Return the (X, Y) coordinate for the center point of the cell that contains the specified text.  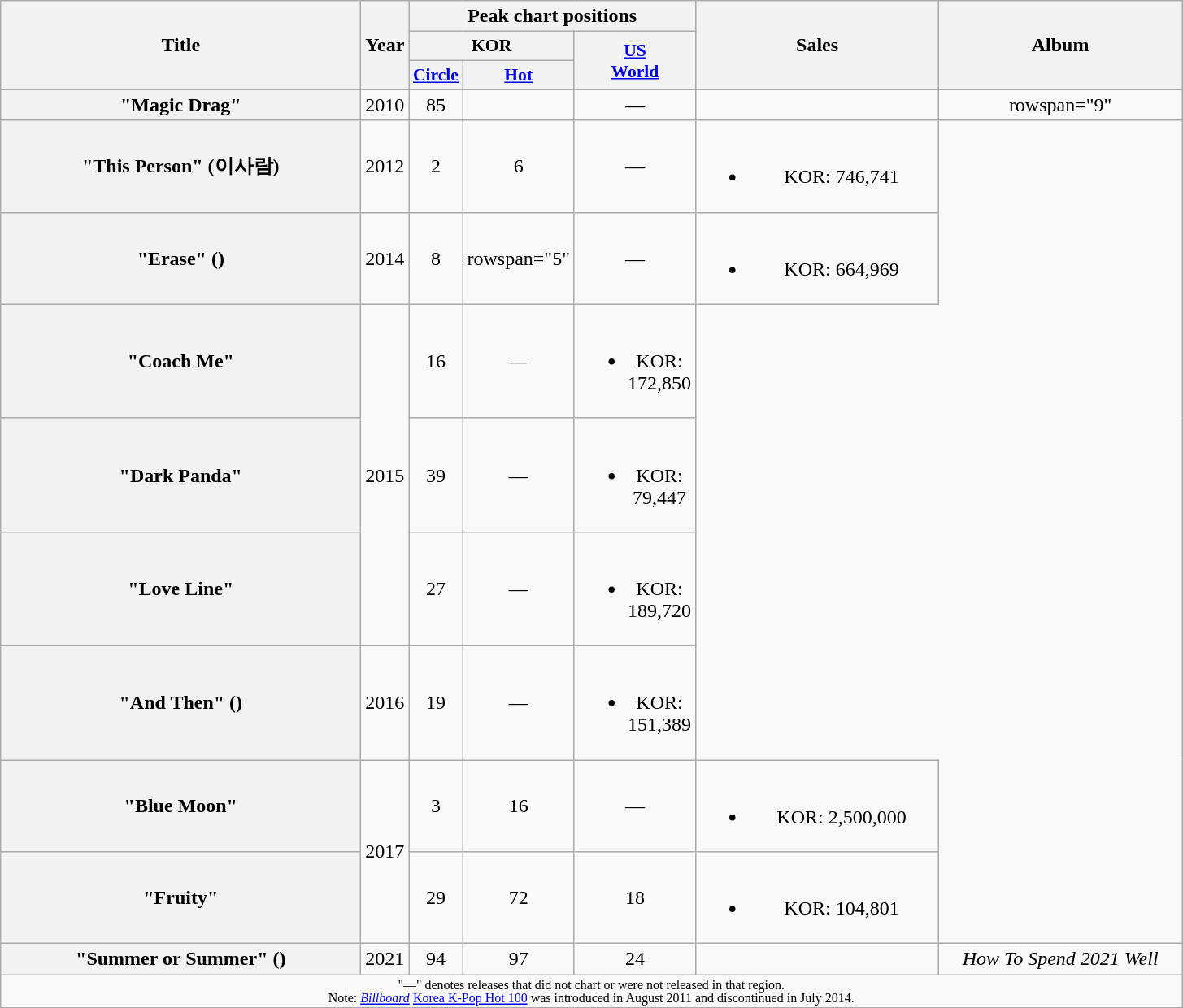
2010 (385, 105)
29 (436, 897)
KOR: 172,850 (634, 361)
97 (519, 959)
KOR: 746,741 (818, 166)
Hot (519, 75)
2021 (385, 959)
"Summer or Summer" () (180, 959)
2012 (385, 166)
rowspan="5" (519, 259)
"Fruity" (180, 897)
18 (634, 897)
72 (519, 897)
Album (1060, 46)
85 (436, 105)
2015 (385, 475)
"Magic Drag" (180, 105)
KOR: 664,969 (818, 259)
"And Then" () (180, 702)
2 (436, 166)
KOR: 151,389 (634, 702)
"Coach Me" (180, 361)
6 (519, 166)
"Blue Moon" (180, 805)
KOR (492, 46)
rowspan="9" (1060, 105)
39 (436, 475)
2014 (385, 259)
19 (436, 702)
Year (385, 46)
Peak chart positions (553, 16)
Title (180, 46)
"This Person" (이사람) (180, 166)
KOR: 189,720 (634, 589)
How To Spend 2021 Well (1060, 959)
"Erase" () (180, 259)
2017 (385, 851)
27 (436, 589)
KOR: 104,801 (818, 897)
Circle (436, 75)
"Love Line" (180, 589)
Sales (818, 46)
KOR: 2,500,000 (818, 805)
KOR: 79,447 (634, 475)
8 (436, 259)
94 (436, 959)
2016 (385, 702)
24 (634, 959)
USWorld (634, 60)
"Dark Panda" (180, 475)
3 (436, 805)
